For the text-containing cell, return its midpoint in (X, Y) coordinate format. 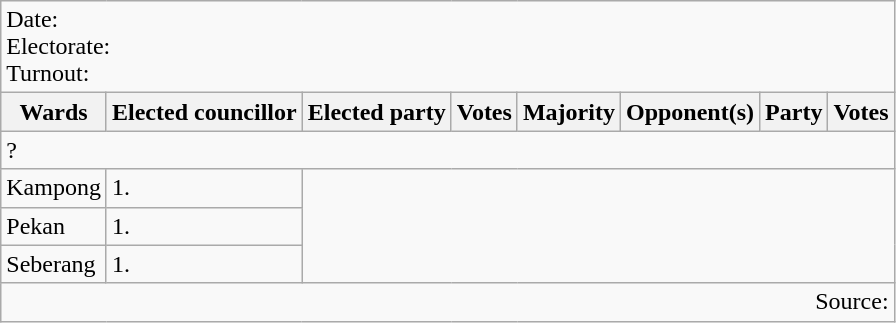
Party (794, 112)
? (448, 150)
Opponent(s) (690, 112)
Elected party (376, 112)
Wards (54, 112)
Majority (568, 112)
Pekan (54, 226)
Source: (448, 302)
Elected councillor (204, 112)
Seberang (54, 264)
Date: Electorate: Turnout: (448, 47)
Kampong (54, 188)
